Determine the (X, Y) coordinate at the center of the cell enclosing the given text.  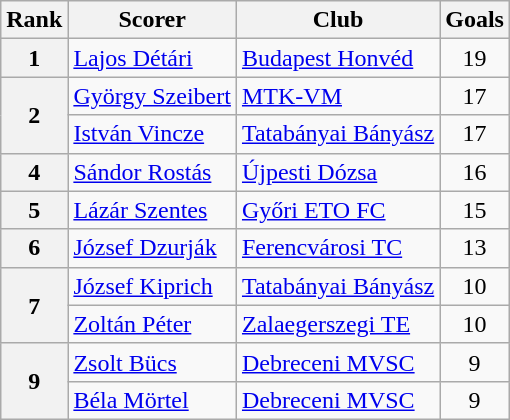
Sándor Rostás (152, 172)
Goals (475, 20)
Rank (34, 20)
MTK-VM (338, 96)
Zalaegerszegi TE (338, 324)
Ferencvárosi TC (338, 248)
13 (475, 248)
Budapest Honvéd (338, 58)
József Kiprich (152, 286)
István Vincze (152, 134)
György Szeibert (152, 96)
József Dzurják (152, 248)
15 (475, 210)
Lajos Détári (152, 58)
4 (34, 172)
Béla Mörtel (152, 400)
Scorer (152, 20)
Újpesti Dózsa (338, 172)
6 (34, 248)
16 (475, 172)
5 (34, 210)
2 (34, 115)
Zsolt Bücs (152, 362)
Győri ETO FC (338, 210)
Zoltán Péter (152, 324)
1 (34, 58)
7 (34, 305)
19 (475, 58)
Club (338, 20)
Lázár Szentes (152, 210)
